Search for the cell housing the specified text and yield its [X, Y] center coordinate. 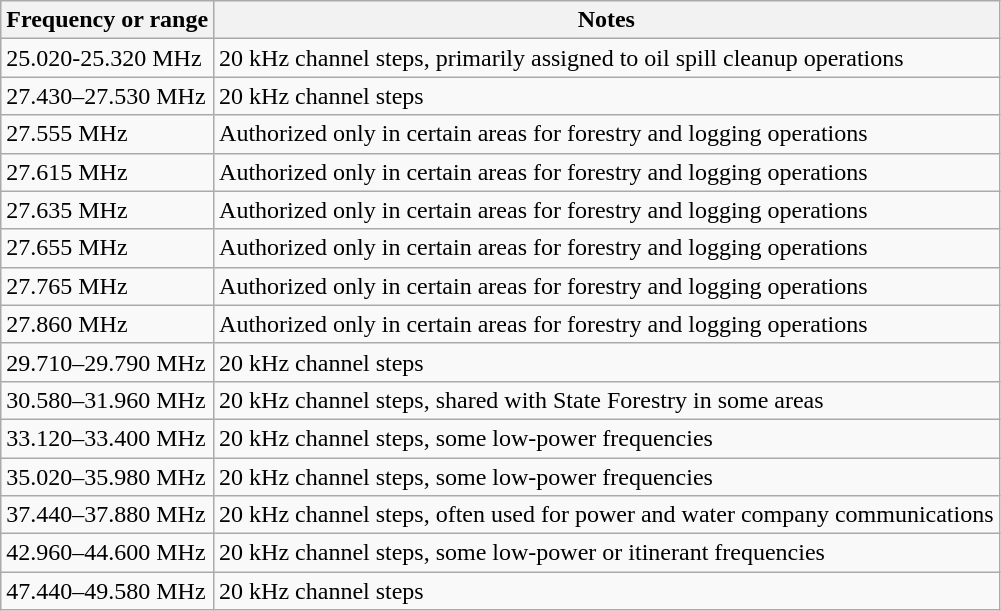
27.555 MHz [108, 134]
27.430–27.530 MHz [108, 96]
27.615 MHz [108, 172]
42.960–44.600 MHz [108, 553]
27.765 MHz [108, 286]
47.440–49.580 MHz [108, 591]
37.440–37.880 MHz [108, 515]
30.580–31.960 MHz [108, 400]
20 kHz channel steps, shared with State Forestry in some areas [607, 400]
27.860 MHz [108, 324]
33.120–33.400 MHz [108, 438]
25.020-25.320 MHz [108, 58]
35.020–35.980 MHz [108, 477]
27.655 MHz [108, 248]
20 kHz channel steps, some low-power or itinerant frequencies [607, 553]
29.710–29.790 MHz [108, 362]
27.635 MHz [108, 210]
20 kHz channel steps, often used for power and water company communications [607, 515]
Notes [607, 20]
20 kHz channel steps, primarily assigned to oil spill cleanup operations [607, 58]
Frequency or range [108, 20]
